Determine the [X, Y] coordinate at the center of the cell enclosing the given text.  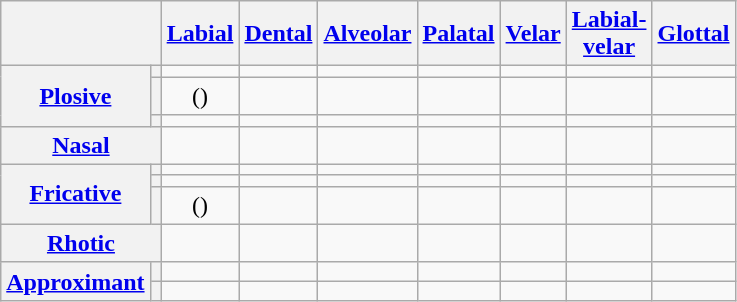
Labial [200, 34]
Plosive [76, 96]
Labial-velar [609, 34]
Alveolar [368, 34]
Fricative [76, 194]
Approximant [76, 281]
Dental [278, 34]
Rhotic [81, 243]
Palatal [458, 34]
Velar [533, 34]
Nasal [81, 145]
Glottal [694, 34]
